For the text-containing cell, return its midpoint in [x, y] coordinate format. 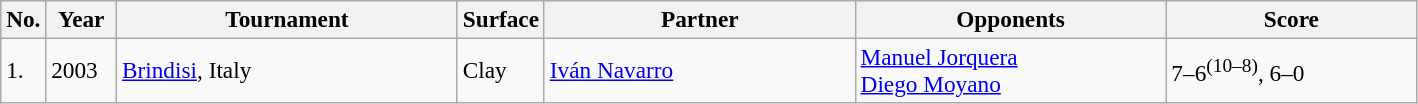
Tournament [288, 19]
Manuel Jorquera Diego Moyano [1010, 70]
Partner [700, 19]
Opponents [1010, 19]
Iván Navarro [700, 70]
Brindisi, Italy [288, 70]
7–6(10–8), 6–0 [1292, 70]
Year [82, 19]
Clay [500, 70]
Score [1292, 19]
1. [24, 70]
No. [24, 19]
Surface [500, 19]
2003 [82, 70]
